Determine the [X, Y] coordinate at the center of the cell enclosing the given text.  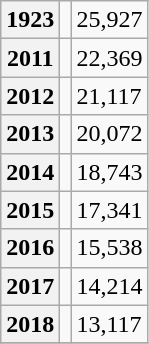
17,341 [110, 210]
20,072 [110, 134]
2016 [30, 248]
15,538 [110, 248]
14,214 [110, 286]
2012 [30, 96]
13,117 [110, 324]
18,743 [110, 172]
25,927 [110, 20]
22,369 [110, 58]
1923 [30, 20]
2013 [30, 134]
2017 [30, 286]
21,117 [110, 96]
2014 [30, 172]
2011 [30, 58]
2015 [30, 210]
2018 [30, 324]
